Detect which cell encompasses the target text, then output its [x, y] center coordinate. 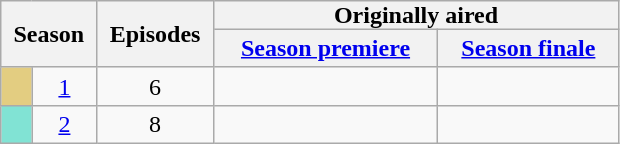
Originally aired [416, 15]
Season [49, 34]
2 [64, 124]
Season premiere [326, 48]
Episodes [155, 34]
Season finale [528, 48]
6 [155, 86]
8 [155, 124]
1 [64, 86]
